Extract the (x, y) coordinate from the center of the cell holding the provided text.  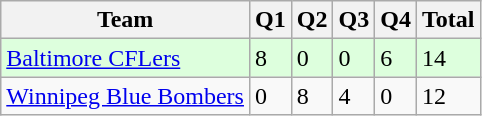
Q1 (270, 20)
14 (448, 58)
Q3 (354, 20)
Q4 (396, 20)
Winnipeg Blue Bombers (126, 96)
Total (448, 20)
Q2 (312, 20)
12 (448, 96)
4 (354, 96)
Baltimore CFLers (126, 58)
6 (396, 58)
Team (126, 20)
